For the text-containing cell, return its midpoint in (x, y) coordinate format. 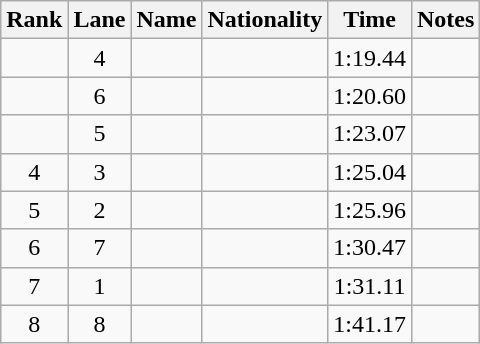
Nationality (265, 20)
1:25.04 (370, 172)
Time (370, 20)
3 (100, 172)
1:31.11 (370, 286)
1:41.17 (370, 324)
1:30.47 (370, 248)
1 (100, 286)
1:20.60 (370, 96)
Rank (34, 20)
1:25.96 (370, 210)
2 (100, 210)
Lane (100, 20)
1:19.44 (370, 58)
1:23.07 (370, 134)
Name (166, 20)
Notes (445, 20)
